Find where the given text appears and provide that cell's center as (x, y) coordinate. 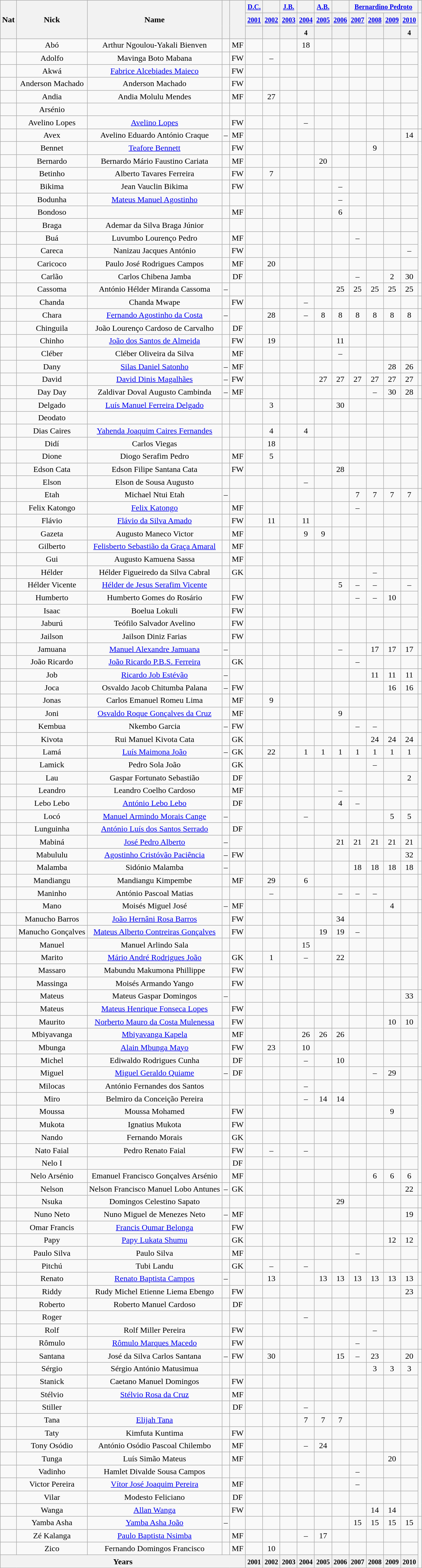
Chinguila (52, 328)
Mário André Rodrigues João (155, 957)
Osvaldo Roque Gonçalves da Cruz (155, 713)
Dias Caires (52, 431)
Zé Kalanga (52, 1536)
Sidónio Malamba (155, 868)
João dos Santos de Almeida (155, 341)
Carlos Emanuel Romeu Lima (155, 700)
Maninho (52, 893)
Malamba (52, 868)
Pitchú (52, 1266)
Nelson Francisco Manuel Lobo Antunes (155, 1189)
Chanda Mwape (155, 302)
Roberto Manuel Cardoso (155, 1304)
Edson Filipe Santana Cata (155, 469)
Tana (52, 1420)
Luís Simão Mateus (155, 1459)
34 (340, 919)
Leandro Coelho Cardoso (155, 791)
Arthur Ngoulou-Yakali Bienven (155, 45)
J.B. (288, 7)
Job (52, 675)
João Lourenço Cardoso de Carvalho (155, 328)
Augusto Maneco Victor (155, 533)
Wanga (52, 1510)
Michael Ntui Etah (155, 495)
Teófilo Salvador Avelino (155, 623)
Name (155, 20)
Lebo Lebo (52, 803)
Bondoso (52, 212)
Fernando Morais (155, 1137)
Boelua Lokuli (155, 611)
Moisés Armando Yango (155, 983)
Mbunga (52, 1047)
Avex (52, 135)
Omar Francis (52, 1227)
Pedro Sola João (155, 765)
Marito (52, 957)
Paulo Baptista Nsimba (155, 1536)
Buá (52, 238)
Chara (52, 315)
Mbiyavanga Kapela (155, 1035)
João Ricardo (52, 662)
Didí (52, 444)
João Ricardo P.B.S. Ferreira (155, 662)
Gui (52, 559)
Stélvio Rosa da Cruz (155, 1394)
Hélder (52, 572)
Gaspar Fortunato Sebastião (155, 777)
António Osódio Pascoal Chilembo (155, 1446)
Lamick (52, 765)
Domingos Celestino Sapato (155, 1202)
Nuno Neto (52, 1215)
Humberto (52, 598)
Mano (52, 906)
Fernando Agostinho da Costa (155, 315)
Modesto Feliciano (155, 1497)
Luís Maimona João (155, 752)
Roberto (52, 1304)
Flávio (52, 521)
Elson (52, 482)
Abó (52, 45)
David (52, 379)
Cléber Oliveira da Silva (155, 353)
Jaburú (52, 623)
Norberto Mauro da Costa Mulenessa (155, 1022)
Mabiná (52, 842)
Sérgio (52, 1368)
Rolf (52, 1330)
Rômulo Marques Macedo (155, 1343)
Caricoco (52, 264)
Moussa Mohamed (155, 1112)
Diogo Serafim Pedro (155, 456)
Maurito (52, 1022)
Elson de Sousa Augusto (155, 482)
Gazeta (52, 533)
Fernando Domingos Francisco (155, 1548)
David Dinis Magalhães (155, 379)
Zaldivar Doval Augusto Cambinda (155, 392)
Mabululu (52, 855)
Mbiyavanga (52, 1035)
Jamuana (52, 649)
Felisberto Sebastião da Graça Amaral (155, 546)
Paulo José Rodrigues Campos (155, 264)
Fabrice Alcebiades Maieco (155, 71)
Deodato (52, 418)
Kembua (52, 726)
Mabundu Makumona Phillippe (155, 970)
Cléber (52, 353)
Zico (52, 1548)
Nando (52, 1137)
Osvaldo Jacob Chitumba Palana (155, 688)
Alberto Tavares Ferreira (155, 174)
António Hélder Miranda Cassoma (155, 289)
Santana (52, 1356)
Ignatius Mukota (155, 1124)
Andia Molulu Mendes (155, 97)
Manuel Alexandre Jamuana (155, 649)
Akwá (52, 71)
Mavinga Boto Mabana (155, 58)
Stélvio (52, 1394)
Joni (52, 713)
Manuel Arlindo Sala (155, 945)
Caetano Manuel Domingos (155, 1381)
Hélder de Jesus Serafim Vicente (155, 585)
Pedro Renato Faial (155, 1150)
Rolf Miller Pereira (155, 1330)
Mandiangu Kimpembe (155, 880)
Delgado (52, 405)
Milocas (52, 1086)
Dione (52, 456)
Stanick (52, 1381)
Vítor José Joaquim Pereira (155, 1484)
Francis Oumar Belonga (155, 1227)
José Pedro Alberto (155, 842)
Taty (52, 1433)
Papy (52, 1240)
Chanda (52, 302)
Bodunha (52, 200)
Careca (52, 251)
Ricardo Job Estévão (155, 675)
Bikima (52, 187)
Victor Pereira (52, 1484)
Elijah Tana (155, 1420)
Jailson Diniz Farias (155, 636)
Mateus Gaspar Domingos (155, 996)
Teafore Bennett (155, 148)
D.C. (254, 7)
Renato Baptista Campos (155, 1279)
Leandro (52, 791)
Manuel Armindo Morais Cange (155, 816)
Betinho (52, 174)
Avelino Eduardo António Craque (155, 135)
Nick (52, 20)
Riddy (52, 1292)
Allan Wanga (155, 1510)
Silas Daniel Satonho (155, 366)
Yamba Asha (52, 1523)
Belmiro da Conceição Pereira (155, 1099)
Nuno Miguel de Menezes Neto (155, 1215)
Jonas (52, 700)
Mandiangu (52, 880)
Nkembo Garcia (155, 726)
Kimfuta Kuntima (155, 1433)
Chinho (52, 341)
Hélder Figueiredo da Silva Cabral (155, 572)
Mukota (52, 1124)
Vilar (52, 1497)
Adolfo (52, 58)
Kivota (52, 739)
Andia (52, 97)
Carlão (52, 276)
Lunguinha (52, 829)
Nelson (52, 1189)
Jailson (52, 636)
Vadinho (52, 1471)
Alain Mbunga Mayo (155, 1047)
António Lebo Lebo (155, 803)
Dany (52, 366)
Sérgio António Matusimua (155, 1368)
António Fernandes dos Santos (155, 1086)
Arsénio (52, 109)
Tony Osódio (52, 1446)
Luvumbo Lourenço Pedro (155, 238)
Michel (52, 1060)
Edson Cata (52, 469)
João Hernâni Rosa Barros (155, 919)
Luís Manuel Ferreira Delgado (155, 405)
Lamá (52, 752)
Day Day (52, 392)
Hamlet Divalde Sousa Campos (155, 1471)
33 (409, 996)
Joca (52, 688)
Bernardo Mário Faustino Cariata (155, 161)
Etah (52, 495)
Mateus Manuel Agostinho (155, 200)
Rudy Michel Etienne Liema Ebengo (155, 1292)
Bernardino Pedroto (384, 7)
Mateus Henrique Fonseca Lopes (155, 1009)
A.B. (323, 7)
Rui Manuel Kivota Cata (155, 739)
Massinga (52, 983)
Tubi Landu (155, 1266)
Nelo Arsénio (52, 1176)
Nelo I (52, 1163)
Tunga (52, 1459)
Papy Lukata Shumu (155, 1240)
Miguel Geraldo Quiame (155, 1073)
Augusto Kamuena Sassa (155, 559)
Bennet (52, 148)
Moussa (52, 1112)
Massaro (52, 970)
Locó (52, 816)
Jean Vauclin Bikima (155, 187)
Moisés Miguel José (155, 906)
Humberto Gomes do Rosário (155, 598)
Yamba Asha João (155, 1523)
32 (409, 855)
Mateus Alberto Contreiras Gonçalves (155, 932)
Cassoma (52, 289)
Hélder Vicente (52, 585)
Nat (8, 20)
Braga (52, 225)
Yahenda Joaquim Caires Fernandes (155, 431)
Ademar da Silva Braga Júnior (155, 225)
Agostinho Cristóvão Paciência (155, 855)
Manucho Barros (52, 919)
José da Silva Carlos Santana (155, 1356)
Bernardo (52, 161)
Renato (52, 1279)
António Luís dos Santos Serrado (155, 829)
Carlos Viegas (155, 444)
Nsuka (52, 1202)
Ediwaldo Rodrigues Cunha (155, 1060)
Miro (52, 1099)
Gilberto (52, 546)
Miguel (52, 1073)
Carlos Chibena Jamba (155, 276)
Rômulo (52, 1343)
Years (123, 1561)
Stiller (52, 1407)
Emanuel Francisco Gonçalves Arsénio (155, 1176)
Manuel (52, 945)
Roger (52, 1317)
Manucho Gonçalves (52, 932)
António Pascoal Matias (155, 893)
Nato Faial (52, 1150)
Nanizau Jacques António (155, 251)
Lau (52, 777)
Isaac (52, 611)
Flávio da Silva Amado (155, 521)
